Extract the (X, Y) coordinate from the center of the cell holding the provided text.  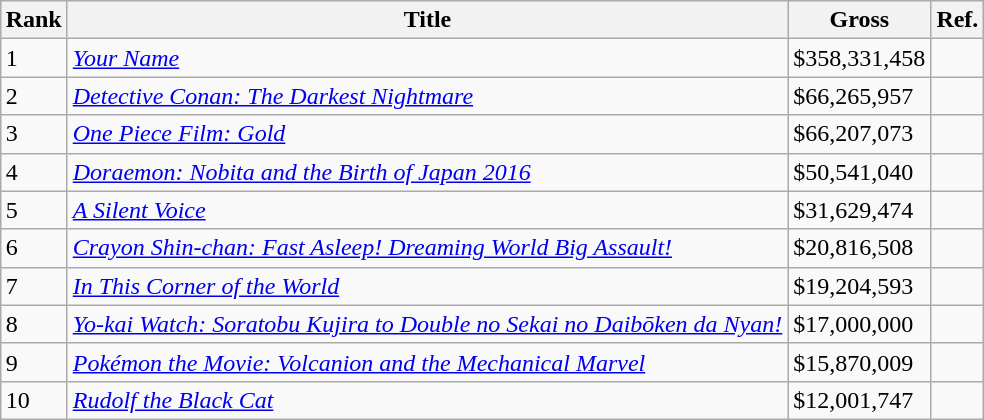
Yo-kai Watch: Soratobu Kujira to Double no Sekai no Daibōken da Nyan! (428, 324)
$15,870,009 (860, 362)
Rudolf the Black Cat (428, 400)
7 (34, 286)
$19,204,593 (860, 286)
Detective Conan: The Darkest Nightmare (428, 96)
6 (34, 248)
8 (34, 324)
$31,629,474 (860, 210)
10 (34, 400)
$66,207,073 (860, 134)
In This Corner of the World (428, 286)
Doraemon: Nobita and the Birth of Japan 2016 (428, 172)
$358,331,458 (860, 58)
$20,816,508 (860, 248)
1 (34, 58)
$66,265,957 (860, 96)
A Silent Voice (428, 210)
Your Name (428, 58)
9 (34, 362)
$17,000,000 (860, 324)
Ref. (958, 20)
2 (34, 96)
Pokémon the Movie: Volcanion and the Mechanical Marvel (428, 362)
3 (34, 134)
Gross (860, 20)
One Piece Film: Gold (428, 134)
Title (428, 20)
$50,541,040 (860, 172)
5 (34, 210)
Rank (34, 20)
$12,001,747 (860, 400)
4 (34, 172)
Crayon Shin-chan: Fast Asleep! Dreaming World Big Assault! (428, 248)
